Detect which cell encompasses the target text, then output its [X, Y] center coordinate. 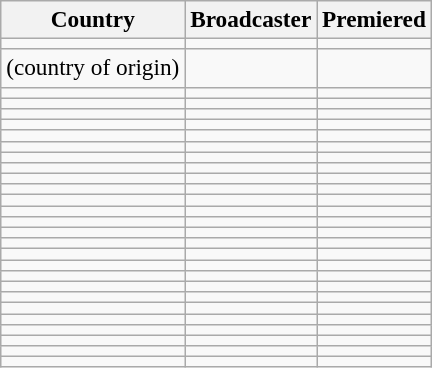
(country of origin) [93, 68]
Country [93, 19]
Broadcaster [251, 19]
Premiered [374, 19]
